Return [x, y] of the center of cell containing provided text 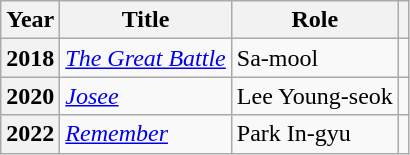
Sa-mool [314, 58]
2018 [30, 58]
Josee [146, 96]
Year [30, 20]
2022 [30, 134]
2020 [30, 96]
Remember [146, 134]
Lee Young-seok [314, 96]
The Great Battle [146, 58]
Park In-gyu [314, 134]
Title [146, 20]
Role [314, 20]
